Extract the (X, Y) coordinate from the center of the cell holding the provided text.  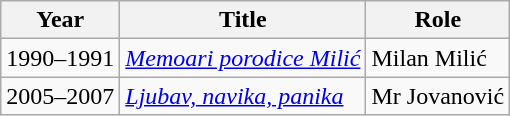
Milan Milić (438, 58)
Mr Jovanović (438, 96)
Ljubav, navika, panika (243, 96)
Title (243, 20)
2005–2007 (60, 96)
1990–1991 (60, 58)
Role (438, 20)
Year (60, 20)
Memoari porodice Milić (243, 58)
